Return the (x, y) coordinate for the center point of the cell that contains the specified text.  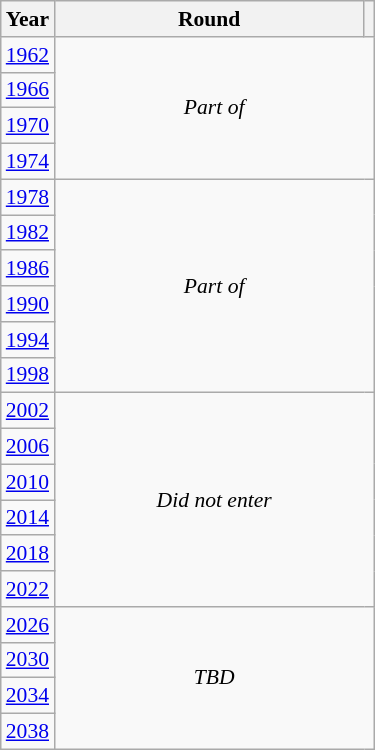
2018 (28, 554)
1990 (28, 304)
Did not enter (214, 500)
1986 (28, 269)
1978 (28, 197)
2002 (28, 411)
TBD (214, 678)
1998 (28, 375)
2034 (28, 696)
1994 (28, 340)
2026 (28, 625)
1970 (28, 126)
Year (28, 19)
Round (209, 19)
1966 (28, 90)
2014 (28, 518)
2010 (28, 482)
1962 (28, 55)
1982 (28, 233)
2006 (28, 447)
1974 (28, 162)
2038 (28, 732)
2022 (28, 589)
2030 (28, 660)
